Locate the cell with the specified text and output its [x, y] center coordinate. 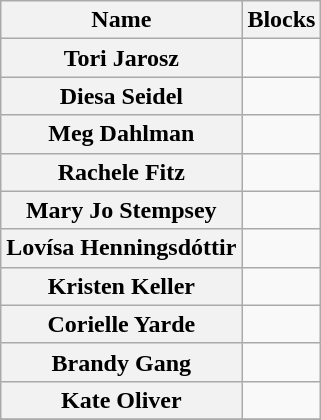
Tori Jarosz [122, 58]
Lovísa Henningsdóttir [122, 248]
Kristen Keller [122, 286]
Rachele Fitz [122, 172]
Blocks [282, 20]
Meg Dahlman [122, 134]
Name [122, 20]
Mary Jo Stempsey [122, 210]
Brandy Gang [122, 362]
Diesa Seidel [122, 96]
Kate Oliver [122, 400]
Corielle Yarde [122, 324]
